Provide the (X, Y) coordinate of the cell's center where the given text is located.  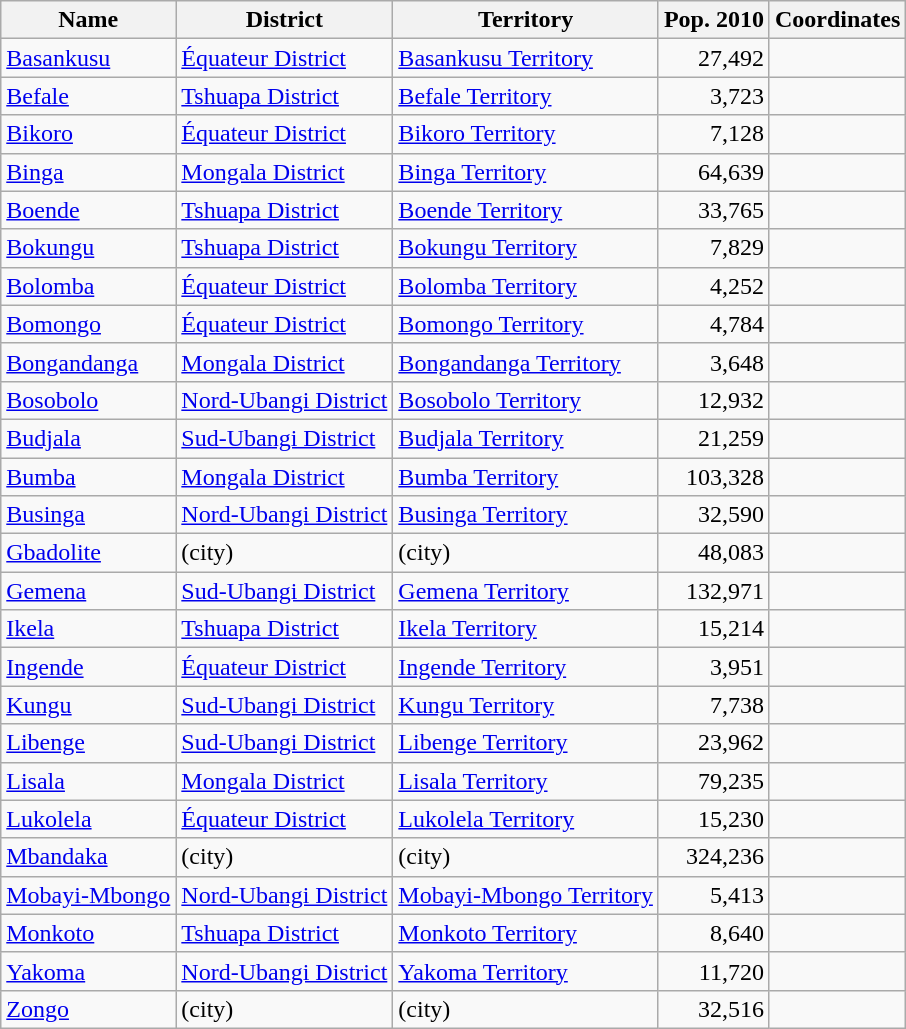
4,784 (714, 324)
Mobayi-Mbongo Territory (526, 895)
23,962 (714, 743)
27,492 (714, 58)
Bokungu (88, 248)
7,128 (714, 134)
District (284, 20)
Pop. 2010 (714, 20)
Monkoto (88, 933)
Lukolela (88, 819)
Bolomba Territory (526, 286)
Gemena Territory (526, 591)
Lukolela Territory (526, 819)
Businga Territory (526, 515)
Coordinates (837, 20)
324,236 (714, 857)
12,932 (714, 400)
Gbadolite (88, 553)
Ikela (88, 629)
132,971 (714, 591)
5,413 (714, 895)
Boende (88, 210)
Bosobolo (88, 400)
Bikoro (88, 134)
Businga (88, 515)
15,230 (714, 819)
Bongandanga (88, 362)
Bomongo Territory (526, 324)
Kungu Territory (526, 705)
4,252 (714, 286)
Bokungu Territory (526, 248)
Libenge (88, 743)
Mobayi-Mbongo (88, 895)
Mbandaka (88, 857)
Budjala Territory (526, 438)
Monkoto Territory (526, 933)
Befale Territory (526, 96)
Zongo (88, 1009)
Bolomba (88, 286)
3,723 (714, 96)
Bongandanga Territory (526, 362)
Boende Territory (526, 210)
Budjala (88, 438)
Libenge Territory (526, 743)
7,829 (714, 248)
Bumba Territory (526, 477)
Bosobolo Territory (526, 400)
Bumba (88, 477)
48,083 (714, 553)
15,214 (714, 629)
3,951 (714, 667)
Binga Territory (526, 172)
Lisala (88, 781)
32,516 (714, 1009)
Ingende Territory (526, 667)
21,259 (714, 438)
Bomongo (88, 324)
32,590 (714, 515)
Bikoro Territory (526, 134)
8,640 (714, 933)
Ingende (88, 667)
Binga (88, 172)
Kungu (88, 705)
3,648 (714, 362)
33,765 (714, 210)
Befale (88, 96)
Name (88, 20)
Yakoma Territory (526, 971)
Lisala Territory (526, 781)
Basankusu Territory (526, 58)
Gemena (88, 591)
7,738 (714, 705)
Territory (526, 20)
Basankusu (88, 58)
103,328 (714, 477)
64,639 (714, 172)
11,720 (714, 971)
Ikela Territory (526, 629)
Yakoma (88, 971)
79,235 (714, 781)
